Search for the cell housing the specified text and yield its [X, Y] center coordinate. 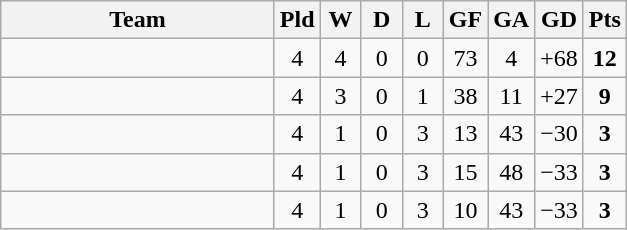
GF [465, 20]
Team [138, 20]
−30 [560, 134]
+68 [560, 58]
GD [560, 20]
10 [465, 210]
38 [465, 96]
48 [512, 172]
13 [465, 134]
Pld [297, 20]
D [382, 20]
+27 [560, 96]
73 [465, 58]
Pts [604, 20]
12 [604, 58]
9 [604, 96]
L [422, 20]
W [340, 20]
11 [512, 96]
GA [512, 20]
15 [465, 172]
